Extract the (x, y) coordinate from the center of the cell holding the provided text.  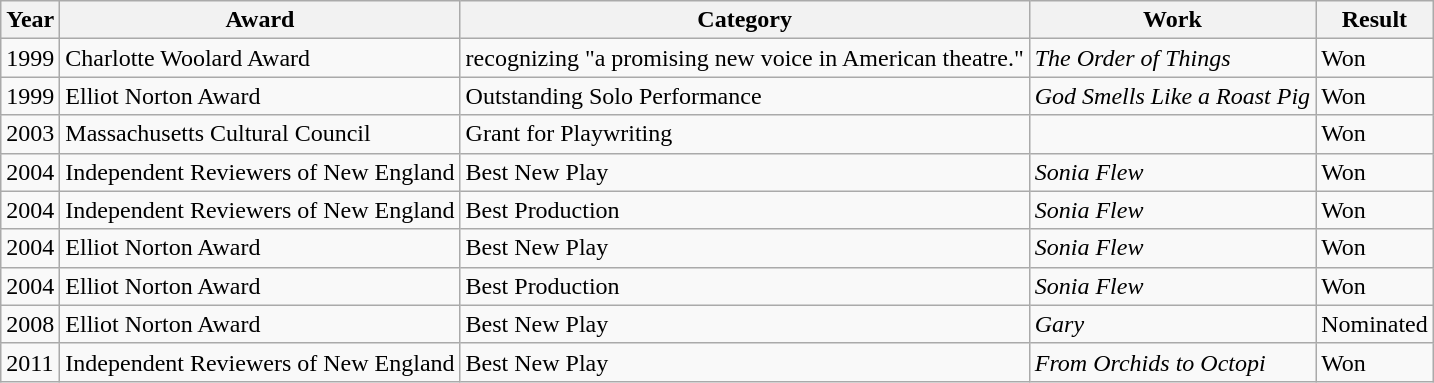
Charlotte Woolard Award (260, 58)
The Order of Things (1172, 58)
recognizing "a promising new voice in American theatre." (744, 58)
Outstanding Solo Performance (744, 96)
2011 (30, 362)
Result (1375, 20)
Massachusetts Cultural Council (260, 134)
Award (260, 20)
2008 (30, 324)
Category (744, 20)
Year (30, 20)
Gary (1172, 324)
God Smells Like a Roast Pig (1172, 96)
From Orchids to Octopi (1172, 362)
2003 (30, 134)
Grant for Playwriting (744, 134)
Work (1172, 20)
Nominated (1375, 324)
